Return the [x, y] coordinate for the center point of the cell that contains the specified text.  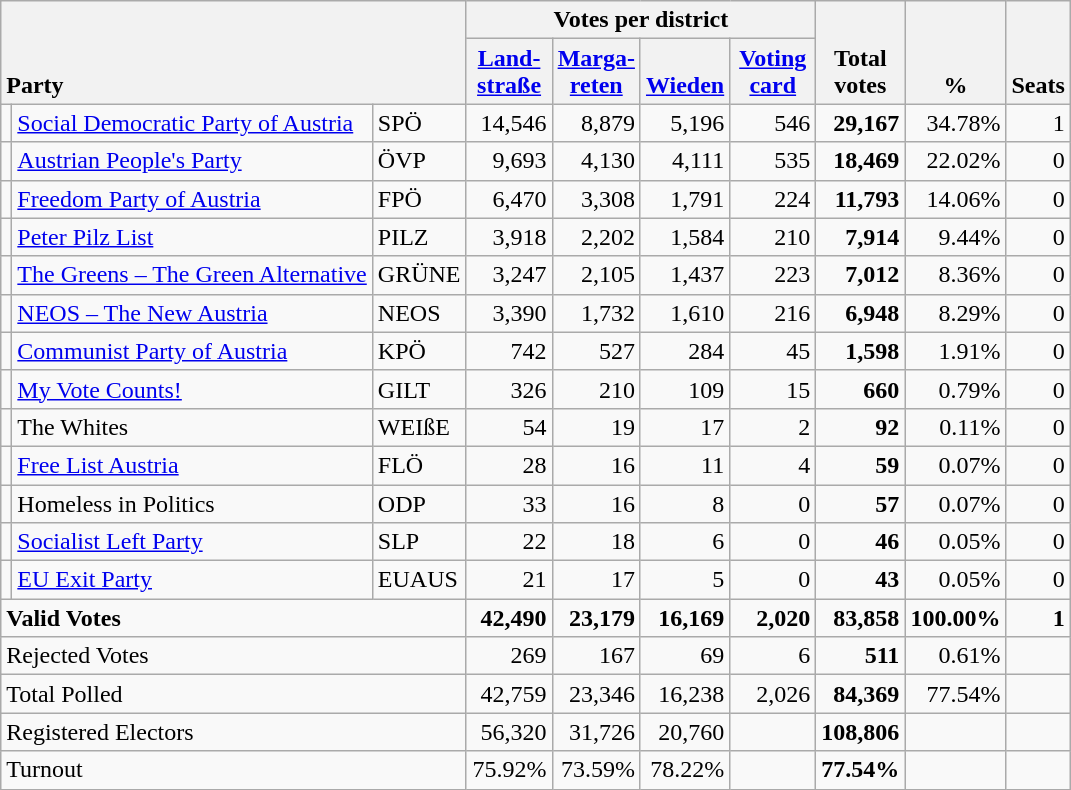
1,437 [684, 275]
78.22% [684, 770]
7,914 [860, 237]
Total Polled [234, 694]
22.02% [956, 161]
83,858 [860, 618]
269 [509, 656]
23,346 [596, 694]
34.78% [956, 123]
3,918 [509, 237]
Votes per district [641, 20]
SLP [419, 542]
FLÖ [419, 465]
15 [773, 389]
2 [773, 427]
Totalvotes [860, 52]
GILT [419, 389]
4,130 [596, 161]
660 [860, 389]
EU Exit Party [192, 580]
EUAUS [419, 580]
42,490 [509, 618]
11,793 [860, 199]
45 [773, 351]
5,196 [684, 123]
84,369 [860, 694]
4,111 [684, 161]
33 [509, 503]
The Greens – The Green Alternative [192, 275]
14.06% [956, 199]
3,390 [509, 313]
1,610 [684, 313]
FPÖ [419, 199]
54 [509, 427]
Turnout [234, 770]
Wieden [684, 72]
75.92% [509, 770]
Valid Votes [234, 618]
Social Democratic Party of Austria [192, 123]
167 [596, 656]
2,026 [773, 694]
57 [860, 503]
8.29% [956, 313]
56,320 [509, 732]
69 [684, 656]
3,308 [596, 199]
Communist Party of Austria [192, 351]
ÖVP [419, 161]
My Vote Counts! [192, 389]
Freedom Party of Austria [192, 199]
1,791 [684, 199]
29,167 [860, 123]
21 [509, 580]
NEOS [419, 313]
2,020 [773, 618]
1,584 [684, 237]
5 [684, 580]
23,179 [596, 618]
73.59% [596, 770]
PILZ [419, 237]
109 [684, 389]
Free List Austria [192, 465]
Seats [1038, 52]
216 [773, 313]
1,732 [596, 313]
100.00% [956, 618]
0.79% [956, 389]
The Whites [192, 427]
28 [509, 465]
223 [773, 275]
1,598 [860, 351]
WEIßE [419, 427]
527 [596, 351]
546 [773, 123]
Rejected Votes [234, 656]
SPÖ [419, 123]
16,169 [684, 618]
326 [509, 389]
9,693 [509, 161]
43 [860, 580]
Austrian People's Party [192, 161]
Socialist Left Party [192, 542]
Peter Pilz List [192, 237]
0.11% [956, 427]
22 [509, 542]
59 [860, 465]
KPÖ [419, 351]
6,948 [860, 313]
20,760 [684, 732]
535 [773, 161]
1.91% [956, 351]
8,879 [596, 123]
2,105 [596, 275]
108,806 [860, 732]
8.36% [956, 275]
42,759 [509, 694]
Homeless in Politics [192, 503]
19 [596, 427]
0.61% [956, 656]
% [956, 52]
8 [684, 503]
511 [860, 656]
7,012 [860, 275]
31,726 [596, 732]
4 [773, 465]
Registered Electors [234, 732]
6,470 [509, 199]
Land-straße [509, 72]
224 [773, 199]
3,247 [509, 275]
92 [860, 427]
16,238 [684, 694]
Marga-reten [596, 72]
14,546 [509, 123]
18,469 [860, 161]
2,202 [596, 237]
GRÜNE [419, 275]
ODP [419, 503]
46 [860, 542]
9.44% [956, 237]
18 [596, 542]
NEOS – The New Austria [192, 313]
284 [684, 351]
Votingcard [773, 72]
11 [684, 465]
Party [234, 52]
742 [509, 351]
